For the text-containing cell, return its midpoint in (X, Y) coordinate format. 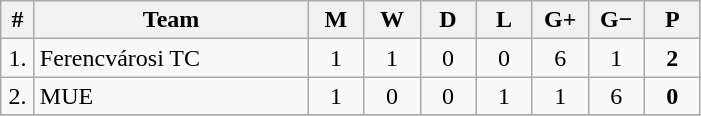
G+ (560, 20)
2 (672, 58)
Team (171, 20)
D (448, 20)
# (18, 20)
G− (616, 20)
MUE (171, 96)
L (504, 20)
P (672, 20)
W (392, 20)
1. (18, 58)
Ferencvárosi TC (171, 58)
2. (18, 96)
M (336, 20)
